Detect which cell encompasses the target text, then output its (x, y) center coordinate. 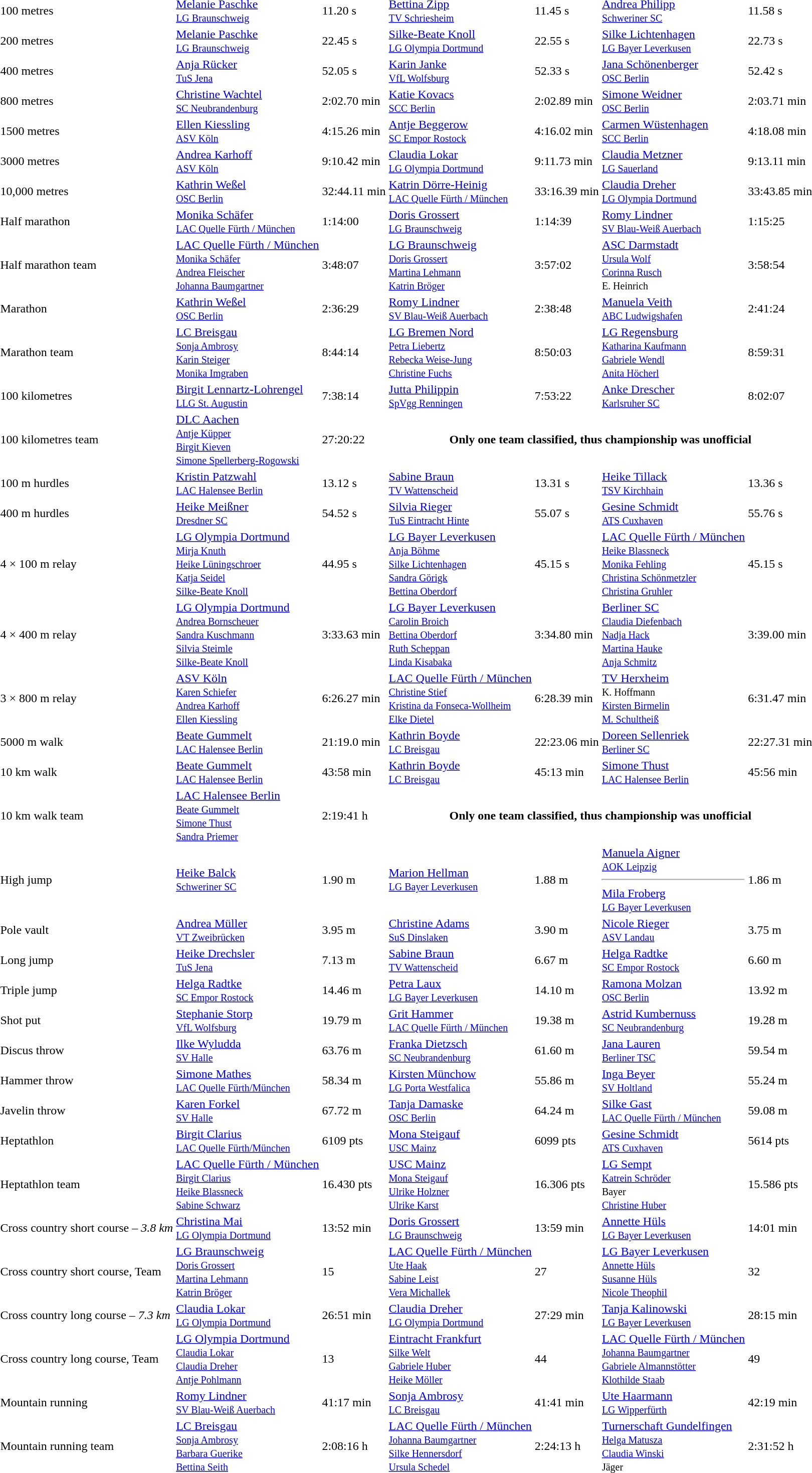
6109 pts (354, 1140)
13 (354, 1359)
Silke LichtenhagenLG Bayer Leverkusen (673, 41)
3.90 m (566, 930)
Kristin PatzwahlLAC Halensee Berlin (248, 483)
Eintracht FrankfurtSilke WeltGabriele HuberHeike Möller (460, 1359)
LC BreisgauSonja AmbrosyKarin SteigerMonika Imgraben (248, 352)
8:50:03 (566, 352)
14.10 m (566, 990)
13:59 min (566, 1228)
27 (566, 1272)
Jana LaurenBerliner TSC (673, 1050)
44 (566, 1359)
22:23.06 min (566, 742)
1:14:00 (354, 222)
Birgit Lennartz-LohrengelLLG St. Augustin (248, 396)
ASV KölnKaren SchieferAndrea KarhoffEllen Kiessling (248, 698)
LAC Quelle Fürth / MünchenUte HaakSabine LeistVera Michallek (460, 1272)
6.67 m (566, 960)
7:38:14 (354, 396)
3.95 m (354, 930)
Heike DrechslerTuS Jena (248, 960)
Kirsten MünchowLG Porta Westfalica (460, 1080)
13.31 s (566, 483)
Jana SchönenbergerOSC Berlin (673, 71)
Katrin Dörre-HeinigLAC Quelle Fürth / München (460, 192)
3:48:07 (354, 265)
6:26.27 min (354, 698)
7.13 m (354, 960)
Franka DietzschSC Neubrandenburg (460, 1050)
Katie KovacsSCC Berlin (460, 101)
Ramona MolzanOSC Berlin (673, 990)
Sonja AmbrosyLC Breisgau (460, 1402)
Christina MaiLG Olympia Dortmund (248, 1228)
LG Bremen NordPetra LiebertzRebecka Weise-JungChristine Fuchs (460, 352)
13.12 s (354, 483)
2:02.89 min (566, 101)
Birgit ClariusLAC Quelle Fürth/München (248, 1140)
45.15 s (566, 564)
Doreen SellenriekBerliner SC (673, 742)
21:19.0 min (354, 742)
32:44.11 min (354, 192)
2:38:48 (566, 309)
Heike BalckSchweriner SC (248, 880)
LAC Halensee BerlinBeate GummeltSimone ThustSandra Priemer (248, 815)
Ute HaarmannLG Wipperfürth (673, 1402)
Silke GastLAC Quelle Fürth / München (673, 1110)
44.95 s (354, 564)
61.60 m (566, 1050)
LG Bayer LeverkusenAnja BöhmeSilke LichtenhagenSandra GörigkBettina Oberdorf (460, 564)
Jutta PhilippinSpVgg Renningen (460, 396)
LAC Quelle Fürth / MünchenBirgit ClariusHeike BlassneckSabine Schwarz (248, 1185)
52.33 s (566, 71)
Heike TillackTSV Kirchhain (673, 483)
Silvia RiegerTuS Eintracht Hinte (460, 514)
LAC Quelle Fürth / MünchenChristine StiefKristina da Fonseca-WollheimElke Dietel (460, 698)
Melanie PaschkeLG Braunschweig (248, 41)
Tanja DamaskeOSC Berlin (460, 1110)
2:19:41 h (354, 815)
Astrid KumbernussSC Neubrandenburg (673, 1020)
4:15.26 min (354, 131)
1.88 m (566, 880)
9:10.42 min (354, 161)
19.79 m (354, 1020)
Heike MeißnerDresdner SC (248, 514)
Karen ForkelSV Halle (248, 1110)
Stephanie StorpVfL Wolfsburg (248, 1020)
Simone WeidnerOSC Berlin (673, 101)
LAC Quelle Fürth / MünchenHeike BlassneckMonika FehlingChristina SchönmetzlerChristina Gruhler (673, 564)
Christine WachtelSC Neubrandenburg (248, 101)
LG Bayer LeverkusenCarolin BroichBettina OberdorfRuth ScheppanLinda Kisabaka (460, 634)
7:53:22 (566, 396)
LG RegensburgKatharina KaufmannGabriele WendlAnita Höcherl (673, 352)
Claudia MetznerLG Sauerland (673, 161)
26:51 min (354, 1315)
LAC Quelle Fürth / MünchenMonika SchäferAndrea FleischerJohanna Baumgartner (248, 265)
Antje BeggerowSC Empor Rostock (460, 131)
ASC DarmstadtUrsula WolfCorinna RuschE. Heinrich (673, 265)
4:16.02 min (566, 131)
Mona SteigaufUSC Mainz (460, 1140)
Manuela VeithABC Ludwigshafen (673, 309)
Silke-Beate KnollLG Olympia Dortmund (460, 41)
Inga BeyerSV Holtland (673, 1080)
13:52 min (354, 1228)
LG Olympia DortmundAndrea BornscheuerSandra KuschmannSilvia SteimleSilke-Beate Knoll (248, 634)
3:57:02 (566, 265)
16.306 pts (566, 1185)
52.05 s (354, 71)
Anke DrescherKarlsruher SC (673, 396)
45:13 min (566, 772)
LG Bayer LeverkusenAnnette HülsSusanne HülsNicole Theophil (673, 1272)
6:28.39 min (566, 698)
Andrea KarhoffASV Köln (248, 161)
15 (354, 1272)
67.72 m (354, 1110)
16.430 pts (354, 1185)
43:58 min (354, 772)
22.55 s (566, 41)
Monika SchäferLAC Quelle Fürth / München (248, 222)
TV HerxheimK. HoffmannKirsten BirmelinM. Schultheiß (673, 698)
58.34 m (354, 1080)
22.45 s (354, 41)
Carmen WüstenhagenSCC Berlin (673, 131)
Grit HammerLAC Quelle Fürth / München (460, 1020)
Tanja KalinowskiLG Bayer Leverkusen (673, 1315)
Nicole RiegerASV Landau (673, 930)
Ellen KiesslingASV Köln (248, 131)
Ilke WyluddaSV Halle (248, 1050)
Petra LauxLG Bayer Leverkusen (460, 990)
LG Olympia DortmundClaudia LokarClaudia DreherAntje Pohlmann (248, 1359)
55.07 s (566, 514)
41:41 min (566, 1402)
Marion HellmanLG Bayer Leverkusen (460, 880)
8:44:14 (354, 352)
Simone MathesLAC Quelle Fürth/München (248, 1080)
Anja RückerTuS Jena (248, 71)
64.24 m (566, 1110)
2:02.70 min (354, 101)
9:11.73 min (566, 161)
54.52 s (354, 514)
33:16.39 min (566, 192)
14.46 m (354, 990)
2:36:29 (354, 309)
Christine AdamsSuS Dinslaken (460, 930)
USC MainzMona SteigaufUlrike HolznerUlrike Karst (460, 1185)
1.90 m (354, 880)
Karin JankeVfL Wolfsburg (460, 71)
LG SemptKatrein SchröderBayerChristine Huber (673, 1185)
Simone ThustLAC Halensee Berlin (673, 772)
3:34.80 min (566, 634)
1:14:39 (566, 222)
6099 pts (566, 1140)
Andrea MüllerVT Zweibrücken (248, 930)
19.38 m (566, 1020)
Annette HülsLG Bayer Leverkusen (673, 1228)
Manuela AignerAOK LeipzigMila FrobergLG Bayer Leverkusen (673, 880)
41:17 min (354, 1402)
3:33.63 min (354, 634)
27:20:22 (354, 439)
LAC Quelle Fürth / MünchenJohanna BaumgartnerGabriele AlmannstötterKlothilde Staab (673, 1359)
LG Olympia DortmundMirja KnuthHeike LüningschroerKatja SeidelSilke-Beate Knoll (248, 564)
DLC AachenAntje KüpperBirgit KievenSimone Spellerberg-Rogowski (248, 439)
Berliner SCClaudia DiefenbachNadja HackMartina HaukeAnja Schmitz (673, 634)
55.86 m (566, 1080)
63.76 m (354, 1050)
27:29 min (566, 1315)
